Locate the cell with the specified text and output its (X, Y) center coordinate. 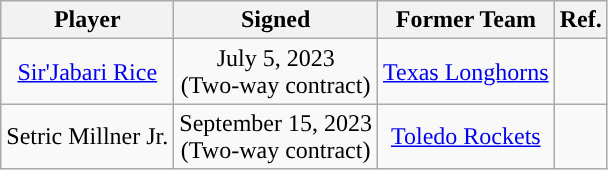
Setric Millner Jr. (88, 136)
Player (88, 20)
Former Team (466, 20)
Sir'Jabari Rice (88, 72)
September 15, 2023(Two-way contract) (276, 136)
Signed (276, 20)
July 5, 2023(Two-way contract) (276, 72)
Ref. (580, 20)
Toledo Rockets (466, 136)
Texas Longhorns (466, 72)
